Return [x, y] of the center of cell containing provided text 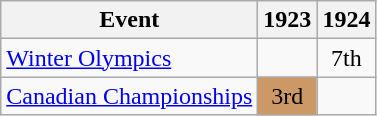
1924 [346, 20]
1923 [288, 20]
7th [346, 58]
Canadian Championships [130, 96]
3rd [288, 96]
Event [130, 20]
Winter Olympics [130, 58]
